From the cell containing the given text, extract its center point as [x, y] coordinate. 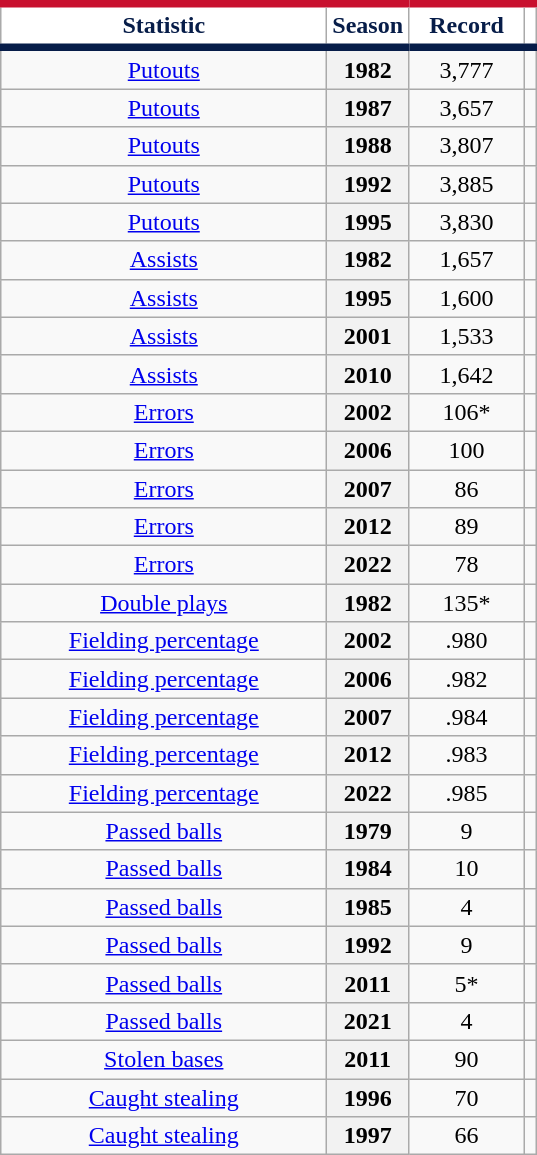
70 [467, 1097]
Season [368, 26]
86 [467, 489]
89 [467, 527]
.984 [467, 717]
.983 [467, 755]
1984 [368, 869]
10 [467, 869]
1985 [368, 907]
Statistic [164, 26]
1987 [368, 108]
2001 [368, 336]
100 [467, 450]
78 [467, 565]
1,533 [467, 336]
5* [467, 983]
106* [467, 412]
Stolen bases [164, 1059]
1,642 [467, 374]
2021 [368, 1021]
.980 [467, 641]
1979 [368, 831]
1997 [368, 1136]
1996 [368, 1097]
3,885 [467, 184]
1,600 [467, 298]
.982 [467, 679]
2010 [368, 374]
3,657 [467, 108]
1988 [368, 146]
1,657 [467, 260]
3,777 [467, 68]
Record [467, 26]
3,807 [467, 146]
135* [467, 603]
66 [467, 1136]
Double plays [164, 603]
.985 [467, 793]
90 [467, 1059]
3,830 [467, 222]
